From the cell containing the given text, extract its center point as (x, y) coordinate. 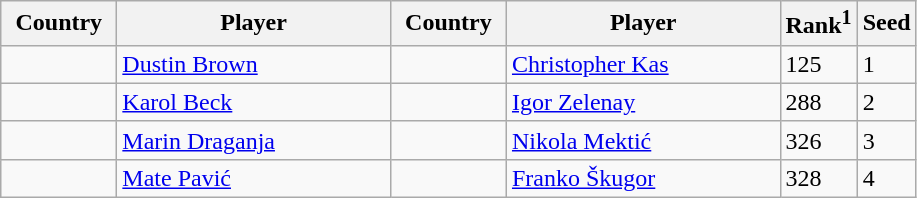
2 (886, 102)
Igor Zelenay (643, 102)
Christopher Kas (643, 64)
Seed (886, 24)
Rank1 (818, 24)
Marin Draganja (254, 140)
Dustin Brown (254, 64)
3 (886, 140)
Nikola Mektić (643, 140)
328 (818, 178)
326 (818, 140)
125 (818, 64)
288 (818, 102)
Karol Beck (254, 102)
Mate Pavić (254, 178)
4 (886, 178)
Franko Škugor (643, 178)
1 (886, 64)
